Return the (x, y) coordinate for the center point of the cell that contains the specified text.  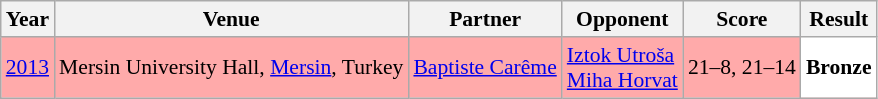
2013 (28, 68)
Opponent (622, 19)
Baptiste Carême (484, 68)
Partner (484, 19)
21–8, 21–14 (742, 68)
Result (839, 19)
Score (742, 19)
Year (28, 19)
Mersin University Hall, Mersin, Turkey (231, 68)
Venue (231, 19)
Bronze (839, 68)
Iztok Utroša Miha Horvat (622, 68)
